From the cell containing the given text, extract its center point as [x, y] coordinate. 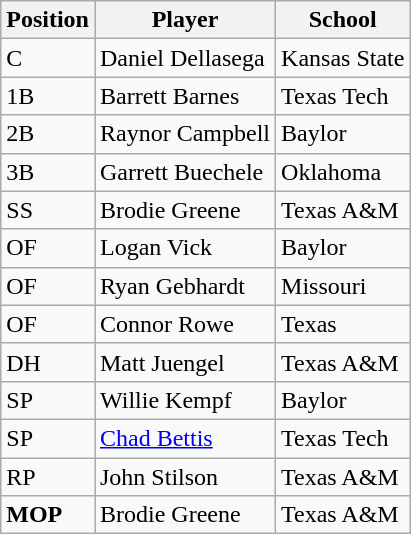
1B [48, 96]
Raynor Campbell [184, 134]
DH [48, 362]
Barrett Barnes [184, 96]
Kansas State [343, 58]
Willie Kempf [184, 400]
School [343, 20]
Player [184, 20]
RP [48, 477]
Chad Bettis [184, 438]
SS [48, 210]
Garrett Buechele [184, 172]
Oklahoma [343, 172]
Logan Vick [184, 248]
Missouri [343, 286]
MOP [48, 515]
John Stilson [184, 477]
Texas [343, 324]
3B [48, 172]
C [48, 58]
Connor Rowe [184, 324]
Ryan Gebhardt [184, 286]
Position [48, 20]
2B [48, 134]
Daniel Dellasega [184, 58]
Matt Juengel [184, 362]
